Detect which cell encompasses the target text, then output its (X, Y) center coordinate. 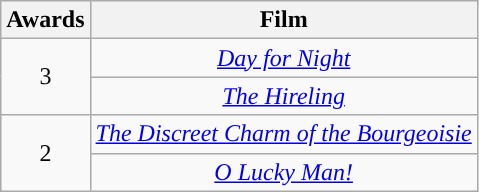
2 (46, 153)
Day for Night (284, 58)
3 (46, 77)
Film (284, 20)
The Hireling (284, 96)
The Discreet Charm of the Bourgeoisie (284, 134)
Awards (46, 20)
O Lucky Man! (284, 172)
